From the cell containing the given text, extract its center point as (x, y) coordinate. 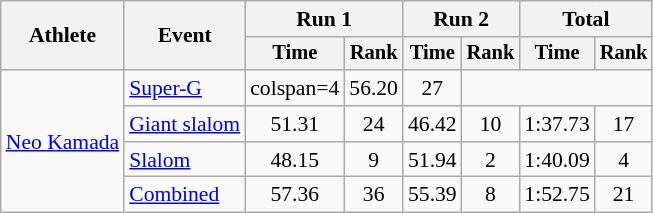
2 (491, 160)
1:37.73 (556, 124)
36 (374, 195)
1:40.09 (556, 160)
Super-G (184, 88)
9 (374, 160)
51.94 (432, 160)
48.15 (294, 160)
Run 2 (461, 19)
Neo Kamada (62, 141)
17 (624, 124)
Slalom (184, 160)
Giant slalom (184, 124)
57.36 (294, 195)
Run 1 (324, 19)
24 (374, 124)
4 (624, 160)
Event (184, 36)
1:52.75 (556, 195)
10 (491, 124)
colspan=4 (294, 88)
51.31 (294, 124)
Combined (184, 195)
27 (432, 88)
Total (586, 19)
8 (491, 195)
46.42 (432, 124)
21 (624, 195)
Athlete (62, 36)
55.39 (432, 195)
56.20 (374, 88)
